Locate the cell with the specified text and output its (x, y) center coordinate. 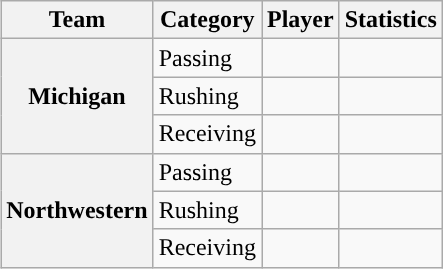
Category (207, 20)
Statistics (390, 20)
Team (77, 20)
Michigan (77, 96)
Player (301, 20)
Northwestern (77, 210)
